Return [x, y] of the center of cell containing provided text 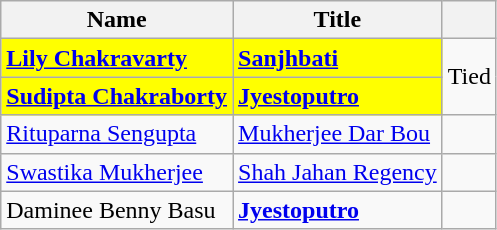
Title [338, 20]
Rituparna Sengupta [117, 134]
Daminee Benny Basu [117, 210]
Sudipta Chakraborty [117, 96]
Swastika Mukherjee [117, 172]
Shah Jahan Regency [338, 172]
Tied [469, 77]
Sanjhbati [338, 58]
Mukherjee Dar Bou [338, 134]
Lily Chakravarty [117, 58]
Name [117, 20]
